Determine the (X, Y) coordinate at the center of the cell enclosing the given text.  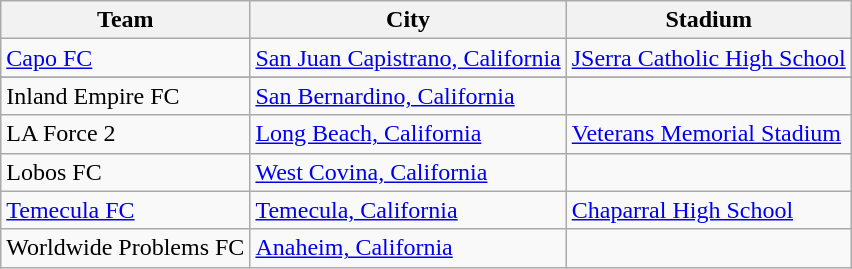
Veterans Memorial Stadium (708, 134)
Temecula, California (408, 210)
Long Beach, California (408, 134)
San Juan Capistrano, California (408, 58)
Temecula FC (126, 210)
West Covina, California (408, 172)
Chaparral High School (708, 210)
City (408, 20)
Worldwide Problems FC (126, 248)
Stadium (708, 20)
Lobos FC (126, 172)
JSerra Catholic High School (708, 58)
LA Force 2 (126, 134)
Capo FC (126, 58)
Inland Empire FC (126, 96)
Anaheim, California (408, 248)
Team (126, 20)
San Bernardino, California (408, 96)
